For the text-containing cell, return its midpoint in [X, Y] coordinate format. 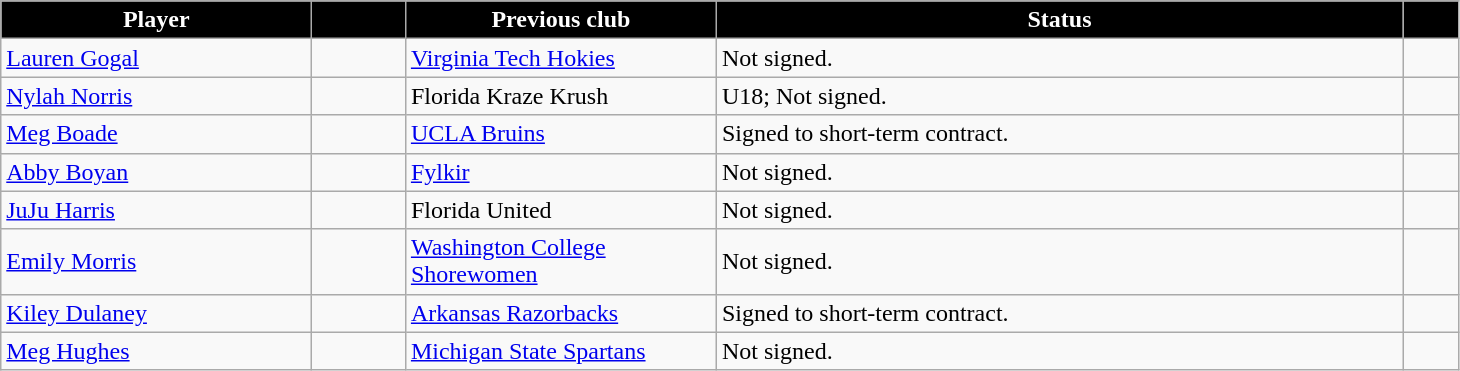
UCLA Bruins [560, 134]
Meg Boade [156, 134]
Previous club [560, 20]
Fylkir [560, 172]
Lauren Gogal [156, 58]
Florida United [560, 210]
Kiley Dulaney [156, 313]
Washington College Shorewomen [560, 262]
Michigan State Spartans [560, 351]
Arkansas Razorbacks [560, 313]
Virginia Tech Hokies [560, 58]
U18; Not signed. [1059, 96]
JuJu Harris [156, 210]
Nylah Norris [156, 96]
Status [1059, 20]
Emily Morris [156, 262]
Florida Kraze Krush [560, 96]
Abby Boyan [156, 172]
Meg Hughes [156, 351]
Player [156, 20]
